Locate the cell with the specified text and output its (X, Y) center coordinate. 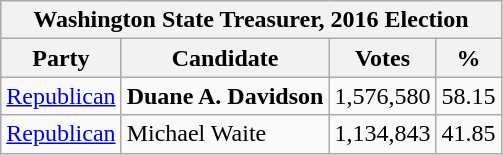
1,576,580 (382, 96)
Duane A. Davidson (225, 96)
41.85 (468, 134)
Michael Waite (225, 134)
% (468, 58)
Candidate (225, 58)
Party (61, 58)
1,134,843 (382, 134)
Votes (382, 58)
58.15 (468, 96)
Washington State Treasurer, 2016 Election (251, 20)
